Extract the [x, y] coordinate from the center of the cell holding the provided text.  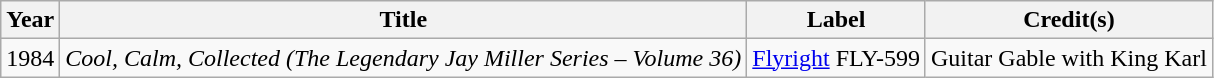
Guitar Gable with King Karl [1068, 58]
Label [836, 20]
Credit(s) [1068, 20]
Title [404, 20]
1984 [30, 58]
Cool, Calm, Collected (The Legendary Jay Miller Series – Volume 36) [404, 58]
Flyright FLY-599 [836, 58]
Year [30, 20]
